Pinpoint the cell where the given text exists, returning its (X, Y) midpoint coordinate. 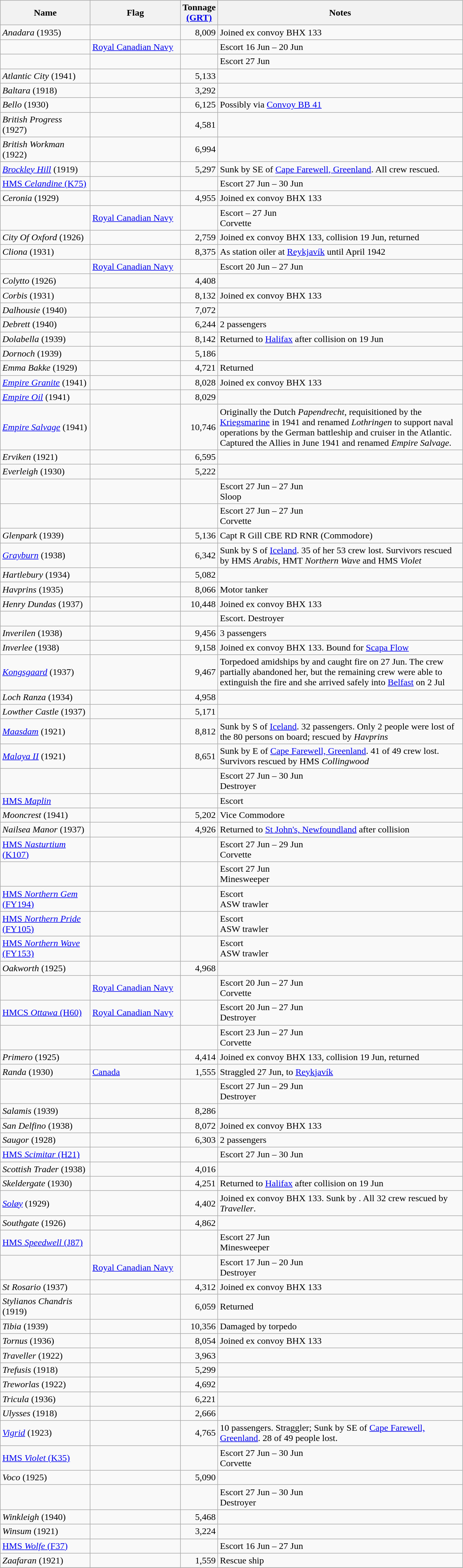
Dornoch (1939) (45, 353)
8,072 (199, 1125)
Anadara (1935) (45, 32)
Escort 16 Jun – 27 Jun (340, 1546)
6,221 (199, 1399)
Empire Salvage (1941) (45, 427)
8,812 (199, 731)
8,009 (199, 32)
Oakworth (1925) (45, 968)
Straggled 27 Jun, to Reykjavík (340, 1072)
Primero (1925) (45, 1057)
Voco (1925) (45, 1478)
HMS Maplin (45, 800)
Colytto (1926) (45, 281)
Baltara (1918) (45, 90)
Salamis (1939) (45, 1111)
4,581 (199, 124)
Escort 23 Jun – 27 JunCorvette (340, 1037)
4,721 (199, 368)
5,186 (199, 353)
Dalhousie (1940) (45, 310)
Grayburn (1938) (45, 555)
3,224 (199, 1531)
Havprins (1935) (45, 590)
Damaged by torpedo (340, 1326)
HMCS Ottawa (H60) (45, 1013)
Emma Bakke (1929) (45, 368)
Tonnage (GRT) (199, 13)
6,303 (199, 1140)
Loch Ranza (1934) (45, 697)
HMS Nasturtium (K107) (45, 850)
5,136 (199, 536)
3 passengers (340, 633)
9,467 (199, 672)
Winkleigh (1940) (45, 1517)
10 passengers. Straggler; Sunk by SE of Cape Farewell, Greenland. 28 of 49 people lost. (340, 1433)
4,414 (199, 1057)
Ceronia (1929) (45, 198)
British Workman (1922) (45, 149)
8,029 (199, 397)
4,692 (199, 1384)
Hartlebury (1934) (45, 575)
Inverilen (1938) (45, 633)
Possibly via Convoy BB 41 (340, 105)
4,312 (199, 1287)
HMS Wolfe (F37) (45, 1546)
Escort 20 Jun – 27 JunDestroyer (340, 1013)
Dolabella (1939) (45, 339)
8,286 (199, 1111)
Escort (340, 800)
Vigrid (1923) (45, 1433)
HMS Violet (K35) (45, 1458)
8,054 (199, 1341)
Corbis (1931) (45, 296)
9,456 (199, 633)
Treworlas (1922) (45, 1384)
4,016 (199, 1169)
2,666 (199, 1414)
British Progress (1927) (45, 124)
8,066 (199, 590)
Tornus (1936) (45, 1341)
5,202 (199, 815)
4,958 (199, 697)
5,090 (199, 1478)
Saugor (1928) (45, 1140)
5,299 (199, 1370)
Escort 27 Jun – 27 JunSloop (340, 491)
HMS Scimitar (H21) (45, 1155)
HMS Speedwell (J87) (45, 1242)
Atlantic City (1941) (45, 76)
5,222 (199, 471)
Escort. Destroyer (340, 619)
City Of Oxford (1926) (45, 238)
Escort 16 Jun – 20 Jun (340, 47)
Name (45, 13)
Henry Dundas (1937) (45, 604)
6,595 (199, 457)
Tricula (1936) (45, 1399)
HMS Northern Pride (FY105) (45, 924)
Cliona (1931) (45, 252)
4,408 (199, 281)
Southgate (1926) (45, 1223)
Kongsgaard (1937) (45, 672)
Escort 27 Jun – 29 JunDestroyer (340, 1091)
3,963 (199, 1355)
Vice Commodore (340, 815)
10,356 (199, 1326)
6,342 (199, 555)
1,559 (199, 1560)
Escort 17 Jun – 20 JunDestroyer (340, 1268)
HMS Celandine (K75) (45, 183)
Flag (135, 13)
Bello (1930) (45, 105)
10,746 (199, 427)
Joined ex convoy BHX 133. Sunk by . All 32 crew rescued by Traveller. (340, 1203)
7,072 (199, 310)
5,082 (199, 575)
Glenpark (1939) (45, 536)
Escort – 27 JunCorvette (340, 217)
3,292 (199, 90)
4,968 (199, 968)
Canada (135, 1072)
Escort 20 Jun – 27 Jun (340, 267)
4,955 (199, 198)
6,244 (199, 325)
St Rosario (1937) (45, 1287)
4,402 (199, 1203)
Traveller (1922) (45, 1355)
Brockley Hill (1919) (45, 169)
Empire Oil (1941) (45, 397)
Notes (340, 13)
Rescue ship (340, 1560)
Erviken (1921) (45, 457)
Scottish Trader (1938) (45, 1169)
5,297 (199, 169)
Motor tanker (340, 590)
Sunk by S of Iceland. 32 passengers. Only 2 people were lost of the 80 persons on board; rescued by Havprins (340, 731)
2,759 (199, 238)
Joined ex convoy BHX 133. Bound for Scapa Flow (340, 647)
Trefusis (1918) (45, 1370)
As station oiler at Reykjavík until April 1942 (340, 252)
8,132 (199, 296)
Zaafaran (1921) (45, 1560)
Skeldergate (1930) (45, 1184)
Sunk by S of Iceland. 35 of her 53 crew lost. Survivors rescued by HMS Arabis, HMT Northern Wave and HMS Violet (340, 555)
San Delfino (1938) (45, 1125)
Escort 20 Jun – 27 JunCorvette (340, 988)
4,862 (199, 1223)
5,133 (199, 76)
Tibia (1939) (45, 1326)
6,059 (199, 1306)
Escort 27 Jun – 27 JunCorvette (340, 516)
Empire Granite (1941) (45, 382)
Inverlee (1938) (45, 647)
Randa (1930) (45, 1072)
Escort 27 Jun – 29 JunCorvette (340, 850)
Ulysses (1918) (45, 1414)
HMS Northern Gem (FY194) (45, 899)
Sunk by E of Cape Farewell, Greenland. 41 of 49 crew lost. Survivors rescued by HMS Collingwood (340, 756)
8,375 (199, 252)
Malaya II (1921) (45, 756)
6,994 (199, 149)
Debrett (1940) (45, 325)
Mooncrest (1941) (45, 815)
Returned to St John's, Newfoundland after collision (340, 830)
Lowther Castle (1937) (45, 712)
8,142 (199, 339)
9,158 (199, 647)
Escort 27 Jun (340, 61)
6,125 (199, 105)
Capt R Gill CBE RD RNR (Commodore) (340, 536)
4,251 (199, 1184)
Escort 27 Jun – 30 JunCorvette (340, 1458)
10,448 (199, 604)
Winsum (1921) (45, 1531)
8,651 (199, 756)
5,171 (199, 712)
4,926 (199, 830)
1,555 (199, 1072)
HMS Northern Wave (FY153) (45, 949)
5,468 (199, 1517)
Sunk by SE of Cape Farewell, Greenland. All crew rescued. (340, 169)
Everleigh (1930) (45, 471)
Stylianos Chandris (1919) (45, 1306)
8,028 (199, 382)
Nailsea Manor (1937) (45, 830)
4,765 (199, 1433)
Maasdam (1921) (45, 731)
Soløy (1929) (45, 1203)
